Locate the cell with the specified text and output its (X, Y) center coordinate. 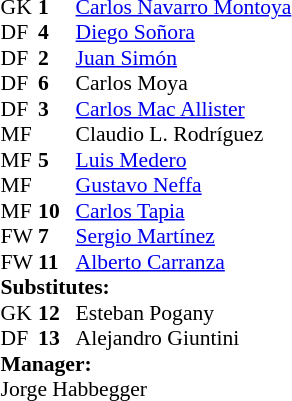
Carlos Mac Allister (184, 109)
Sergio Martínez (184, 237)
Claudio L. Rodríguez (184, 135)
10 (57, 211)
11 (57, 262)
4 (57, 33)
Carlos Moya (184, 83)
Juan Simón (184, 58)
GK (20, 313)
Alejandro Giuntini (184, 339)
7 (57, 237)
12 (57, 313)
Alberto Carranza (184, 262)
Substitutes: (146, 287)
Gustavo Neffa (184, 185)
6 (57, 83)
13 (57, 339)
Carlos Tapia (184, 211)
5 (57, 160)
Luis Medero (184, 160)
Manager: (146, 364)
2 (57, 58)
3 (57, 109)
Diego Soñora (184, 33)
Esteban Pogany (184, 313)
